Detect which cell encompasses the target text, then output its (x, y) center coordinate. 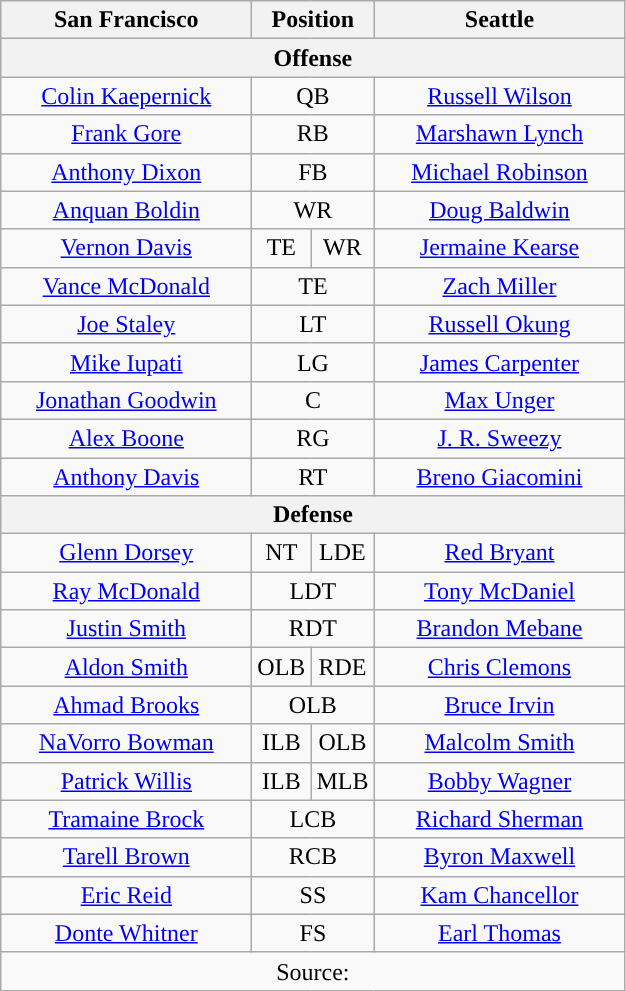
Patrick Willis (126, 781)
Vance McDonald (126, 286)
Malcolm Smith (500, 743)
RB (313, 134)
Eric Reid (126, 895)
Russell Okung (500, 324)
Max Unger (500, 400)
Joe Staley (126, 324)
Bruce Irvin (500, 705)
LT (313, 324)
Ray McDonald (126, 591)
NT (282, 553)
Earl Thomas (500, 933)
Defense (313, 515)
RT (313, 477)
Red Bryant (500, 553)
Brandon Mebane (500, 629)
Russell Wilson (500, 96)
LDT (313, 591)
Donte Whitner (126, 933)
Chris Clemons (500, 667)
RCB (313, 857)
Jermaine Kearse (500, 248)
Vernon Davis (126, 248)
QB (313, 96)
NaVorro Bowman (126, 743)
RDT (313, 629)
Justin Smith (126, 629)
Kam Chancellor (500, 895)
Ahmad Brooks (126, 705)
Byron Maxwell (500, 857)
LCB (313, 819)
Tarell Brown (126, 857)
SS (313, 895)
Position (313, 20)
Seattle (500, 20)
Alex Boone (126, 438)
Frank Gore (126, 134)
James Carpenter (500, 362)
Breno Giacomini (500, 477)
FB (313, 172)
C (313, 400)
RG (313, 438)
MLB (342, 781)
Richard Sherman (500, 819)
Anthony Davis (126, 477)
San Francisco (126, 20)
FS (313, 933)
Jonathan Goodwin (126, 400)
Bobby Wagner (500, 781)
Doug Baldwin (500, 210)
Anthony Dixon (126, 172)
Tony McDaniel (500, 591)
Offense (313, 58)
Tramaine Brock (126, 819)
Michael Robinson (500, 172)
Mike Iupati (126, 362)
RDE (342, 667)
Anquan Boldin (126, 210)
Glenn Dorsey (126, 553)
Zach Miller (500, 286)
LG (313, 362)
Marshawn Lynch (500, 134)
Colin Kaepernick (126, 96)
J. R. Sweezy (500, 438)
LDE (342, 553)
Aldon Smith (126, 667)
Source: (313, 971)
